Pinpoint the cell where the given text exists, returning its [X, Y] midpoint coordinate. 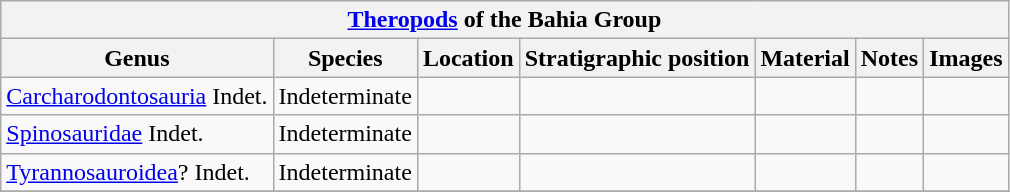
Stratigraphic position [637, 58]
Images [966, 58]
Species [345, 58]
Carcharodontosauria Indet. [137, 96]
Material [805, 58]
Notes [889, 58]
Genus [137, 58]
Theropods of the Bahia Group [504, 20]
Location [468, 58]
Tyrannosauroidea? Indet. [137, 172]
Spinosauridae Indet. [137, 134]
